Find where the given text appears and provide that cell's center as (X, Y) coordinate. 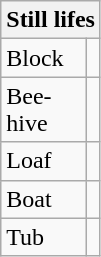
Block (44, 58)
Still lifes (51, 20)
Boat (44, 199)
Tub (44, 237)
Loaf (44, 161)
Bee-hive (44, 110)
